Output the (X, Y) coordinate of the center of the cell containing the given text.  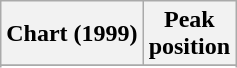
Chart (1999) (72, 34)
Peakposition (189, 34)
